Detect which cell encompasses the target text, then output its (X, Y) center coordinate. 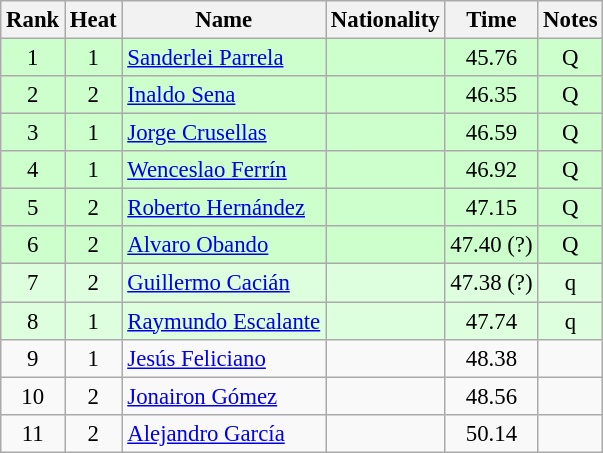
48.38 (492, 358)
3 (33, 133)
48.56 (492, 396)
47.38 (?) (492, 283)
Time (492, 20)
50.14 (492, 433)
46.59 (492, 133)
Sanderlei Parrela (224, 58)
Inaldo Sena (224, 95)
Jonairon Gómez (224, 396)
11 (33, 433)
Notes (570, 20)
46.92 (492, 170)
Jorge Crusellas (224, 133)
Raymundo Escalante (224, 321)
10 (33, 396)
5 (33, 208)
45.76 (492, 58)
9 (33, 358)
Guillermo Cacián (224, 283)
46.35 (492, 95)
7 (33, 283)
47.74 (492, 321)
Jesús Feliciano (224, 358)
Wenceslao Ferrín (224, 170)
Heat (94, 20)
Name (224, 20)
8 (33, 321)
Nationality (386, 20)
Alejandro García (224, 433)
Rank (33, 20)
Alvaro Obando (224, 245)
6 (33, 245)
47.40 (?) (492, 245)
Roberto Hernández (224, 208)
4 (33, 170)
47.15 (492, 208)
